Detect which cell encompasses the target text, then output its (X, Y) center coordinate. 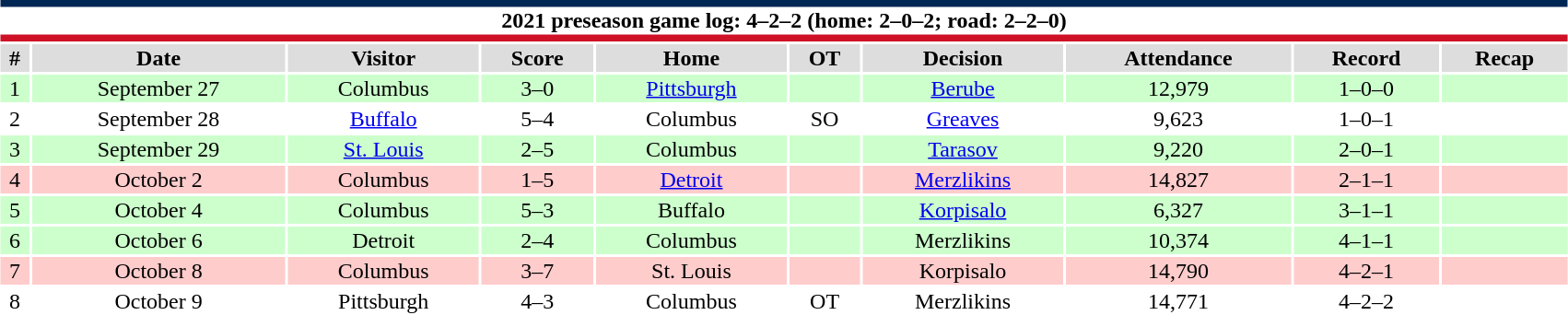
5–3 (537, 210)
5 (15, 210)
September 29 (158, 149)
9,220 (1178, 149)
September 27 (158, 88)
October 8 (158, 271)
3–0 (537, 88)
4–2–2 (1366, 301)
4–1–1 (1366, 240)
Recap (1504, 58)
9,623 (1178, 119)
2–5 (537, 149)
Record (1366, 58)
Decision (962, 58)
4–3 (537, 301)
14,790 (1178, 271)
October 2 (158, 180)
2–4 (537, 240)
October 6 (158, 240)
Score (537, 58)
3–1–1 (1366, 210)
4 (15, 180)
Greaves (962, 119)
4–2–1 (1366, 271)
2–1–1 (1366, 180)
Attendance (1178, 58)
12,979 (1178, 88)
14,827 (1178, 180)
Tarasov (962, 149)
8 (15, 301)
1 (15, 88)
September 28 (158, 119)
Home (691, 58)
# (15, 58)
10,374 (1178, 240)
2 (15, 119)
5–4 (537, 119)
October 9 (158, 301)
2–0–1 (1366, 149)
6 (15, 240)
October 4 (158, 210)
Berube (962, 88)
SO (825, 119)
6,327 (1178, 210)
3 (15, 149)
Visitor (383, 58)
7 (15, 271)
3–7 (537, 271)
14,771 (1178, 301)
1–0–0 (1366, 88)
Date (158, 58)
1–0–1 (1366, 119)
2021 preseason game log: 4–2–2 (home: 2–0–2; road: 2–2–0) (784, 20)
1–5 (537, 180)
